For the text-containing cell, return its midpoint in (x, y) coordinate format. 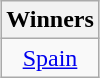
Spain (50, 58)
Winners (50, 20)
